Find where the given text appears and provide that cell's center as [x, y] coordinate. 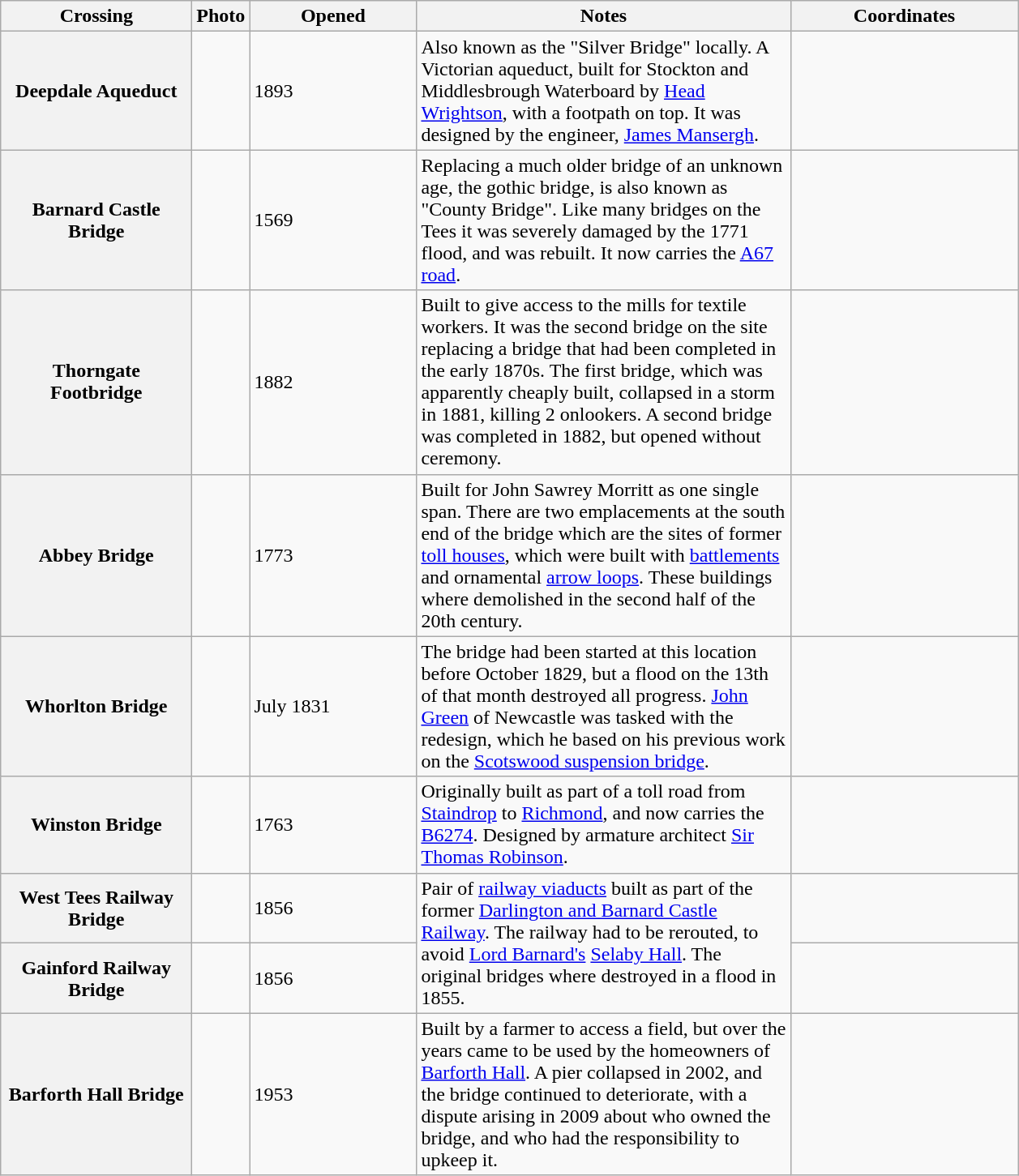
Coordinates [905, 16]
Gainford Railway Bridge [96, 979]
1893 [333, 91]
Whorlton Bridge [96, 707]
Originally built as part of a toll road from Staindrop to Richmond, and now carries the B6274. Designed by armature architect Sir Thomas Robinson. [603, 825]
Barnard Castle Bridge [96, 220]
Photo [220, 16]
July 1831 [333, 707]
1763 [333, 825]
West Tees Railway Bridge [96, 908]
1569 [333, 220]
1882 [333, 383]
1953 [333, 1094]
1773 [333, 555]
Thorngate Footbridge [96, 383]
Winston Bridge [96, 825]
Deepdale Aqueduct [96, 91]
Notes [603, 16]
Crossing [96, 16]
Opened [333, 16]
Abbey Bridge [96, 555]
Barforth Hall Bridge [96, 1094]
